Return the (X, Y) coordinate for the center point of the cell that contains the specified text.  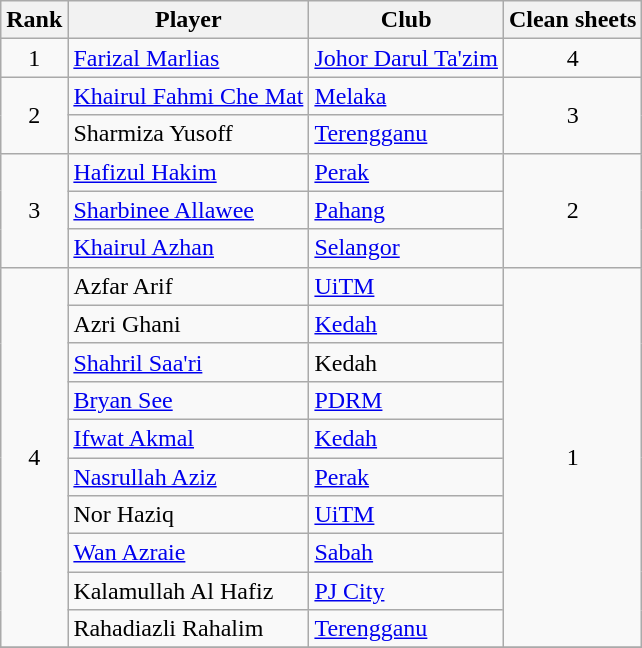
Hafizul Hakim (188, 172)
PJ City (406, 591)
Azfar Arif (188, 286)
Club (406, 20)
Pahang (406, 210)
Khairul Fahmi Che Mat (188, 96)
Melaka (406, 96)
Selangor (406, 248)
Nasrullah Aziz (188, 477)
Kalamullah Al Hafiz (188, 591)
Sharmiza Yusoff (188, 134)
Johor Darul Ta'zim (406, 58)
Shahril Saa'ri (188, 362)
Rahadiazli Rahalim (188, 629)
Sharbinee Allawee (188, 210)
PDRM (406, 400)
Nor Haziq (188, 515)
Azri Ghani (188, 324)
Sabah (406, 553)
Rank (34, 20)
Khairul Azhan (188, 248)
Ifwat Akmal (188, 438)
Clean sheets (572, 20)
Farizal Marlias (188, 58)
Bryan See (188, 400)
Wan Azraie (188, 553)
Player (188, 20)
